Extract the (x, y) coordinate from the center of the cell holding the provided text.  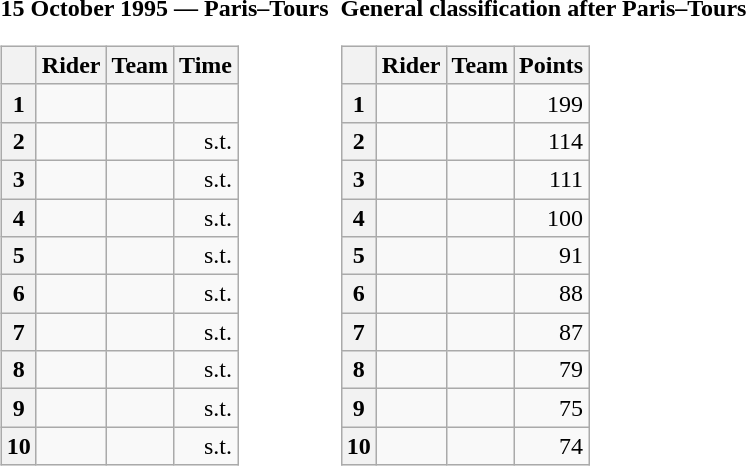
79 (552, 370)
114 (552, 141)
100 (552, 217)
Time (206, 65)
88 (552, 294)
87 (552, 332)
Points (552, 65)
111 (552, 179)
199 (552, 103)
91 (552, 256)
75 (552, 408)
74 (552, 446)
